Find where the given text appears and provide that cell's center as (x, y) coordinate. 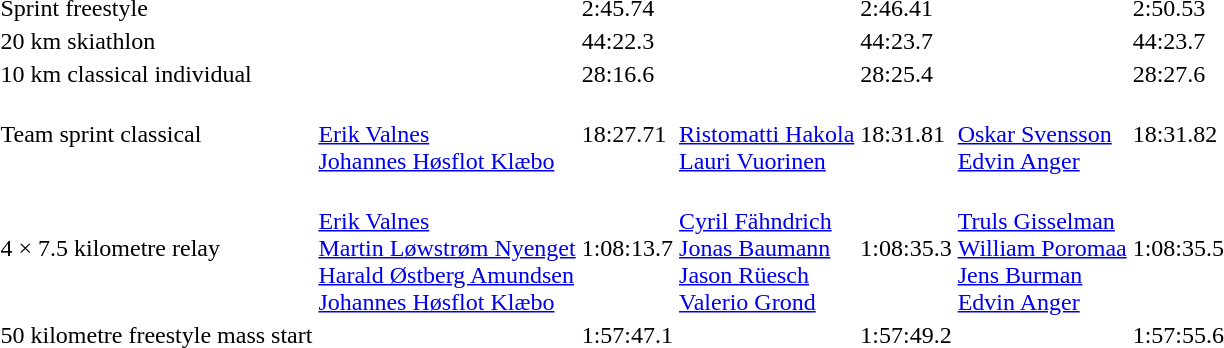
Erik ValnesJohannes Høsflot Klæbo (447, 134)
Ristomatti HakolaLauri Vuorinen (767, 134)
28:16.6 (627, 74)
Cyril FähndrichJonas BaumannJason RüeschValerio Grond (767, 248)
1:08:13.7 (627, 248)
18:27.71 (627, 134)
Erik ValnesMartin Løwstrøm NyengetHarald Østberg AmundsenJohannes Høsflot Klæbo (447, 248)
Oskar SvenssonEdvin Anger (1042, 134)
1:08:35.3 (906, 248)
28:25.4 (906, 74)
44:22.3 (627, 41)
44:23.7 (906, 41)
18:31.81 (906, 134)
Truls GisselmanWilliam PoromaaJens BurmanEdvin Anger (1042, 248)
